Search for the cell housing the specified text and yield its [X, Y] center coordinate. 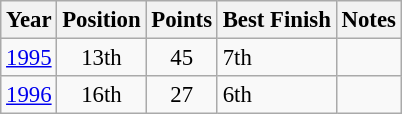
13th [102, 58]
Year [29, 20]
Best Finish [276, 20]
7th [276, 58]
Position [102, 20]
16th [102, 95]
6th [276, 95]
27 [182, 95]
45 [182, 58]
Points [182, 20]
Notes [368, 20]
1995 [29, 58]
1996 [29, 95]
